Extract the (X, Y) coordinate from the center of the cell holding the provided text.  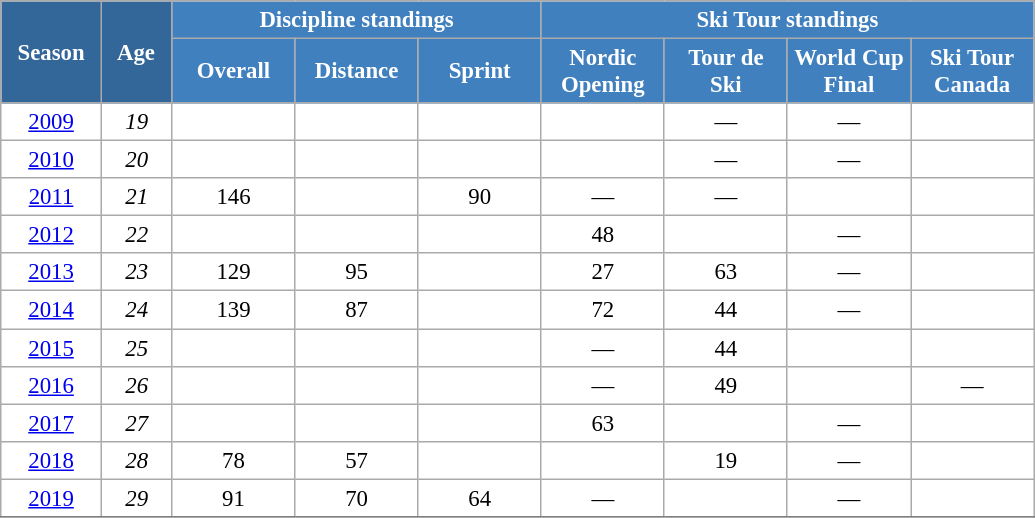
2014 (52, 310)
2016 (52, 385)
Age (136, 52)
64 (480, 498)
139 (234, 310)
2018 (52, 460)
95 (356, 273)
70 (356, 498)
90 (480, 197)
2019 (52, 498)
24 (136, 310)
78 (234, 460)
28 (136, 460)
Sprint (480, 72)
2015 (52, 348)
Ski Tour standings (787, 20)
21 (136, 197)
57 (356, 460)
23 (136, 273)
2013 (52, 273)
2009 (52, 122)
World CupFinal (848, 72)
146 (234, 197)
Overall (234, 72)
29 (136, 498)
87 (356, 310)
22 (136, 235)
26 (136, 385)
91 (234, 498)
Ski TourCanada (972, 72)
129 (234, 273)
2011 (52, 197)
Season (52, 52)
49 (726, 385)
Distance (356, 72)
2017 (52, 423)
Tour deSki (726, 72)
25 (136, 348)
2012 (52, 235)
20 (136, 160)
2010 (52, 160)
NordicOpening (602, 72)
72 (602, 310)
Discipline standings (356, 20)
48 (602, 235)
